Return the [x, y] coordinate for the center point of the cell that contains the specified text.  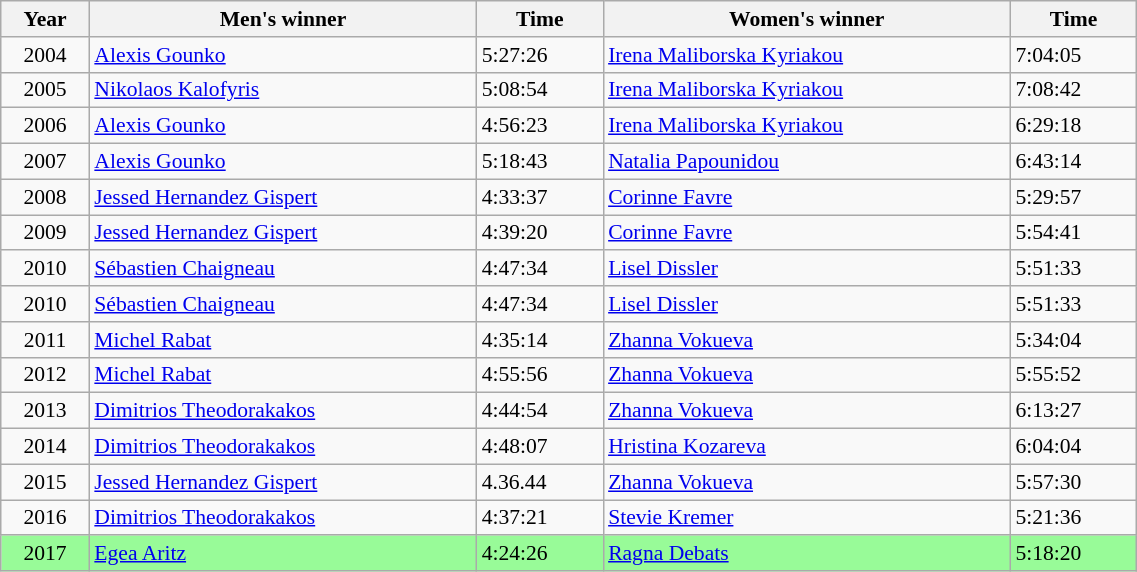
6:04:04 [1073, 447]
6:43:14 [1073, 162]
Stevie Kremer [806, 518]
4:55:56 [540, 375]
5:29:57 [1073, 197]
6:13:27 [1073, 411]
4:39:20 [540, 233]
2005 [46, 90]
Women's winner [806, 19]
4:48:07 [540, 447]
5:18:43 [540, 162]
2017 [46, 554]
4:24:26 [540, 554]
Ragna Debats [806, 554]
5:57:30 [1073, 482]
5:34:04 [1073, 340]
4:33:37 [540, 197]
2013 [46, 411]
2004 [46, 55]
2008 [46, 197]
2015 [46, 482]
5:18:20 [1073, 554]
7:08:42 [1073, 90]
2011 [46, 340]
5:27:26 [540, 55]
4:44:54 [540, 411]
4:37:21 [540, 518]
4:35:14 [540, 340]
2009 [46, 233]
2012 [46, 375]
2016 [46, 518]
6:29:18 [1073, 126]
2006 [46, 126]
5:21:36 [1073, 518]
Nikolaos Kalofyris [282, 90]
Natalia Papounidou [806, 162]
4.36.44 [540, 482]
Year [46, 19]
5:08:54 [540, 90]
5:54:41 [1073, 233]
Men's winner [282, 19]
2014 [46, 447]
Hristina Kozareva [806, 447]
7:04:05 [1073, 55]
Egea Aritz [282, 554]
5:55:52 [1073, 375]
4:56:23 [540, 126]
2007 [46, 162]
